Determine the (X, Y) coordinate at the center of the cell enclosing the given text.  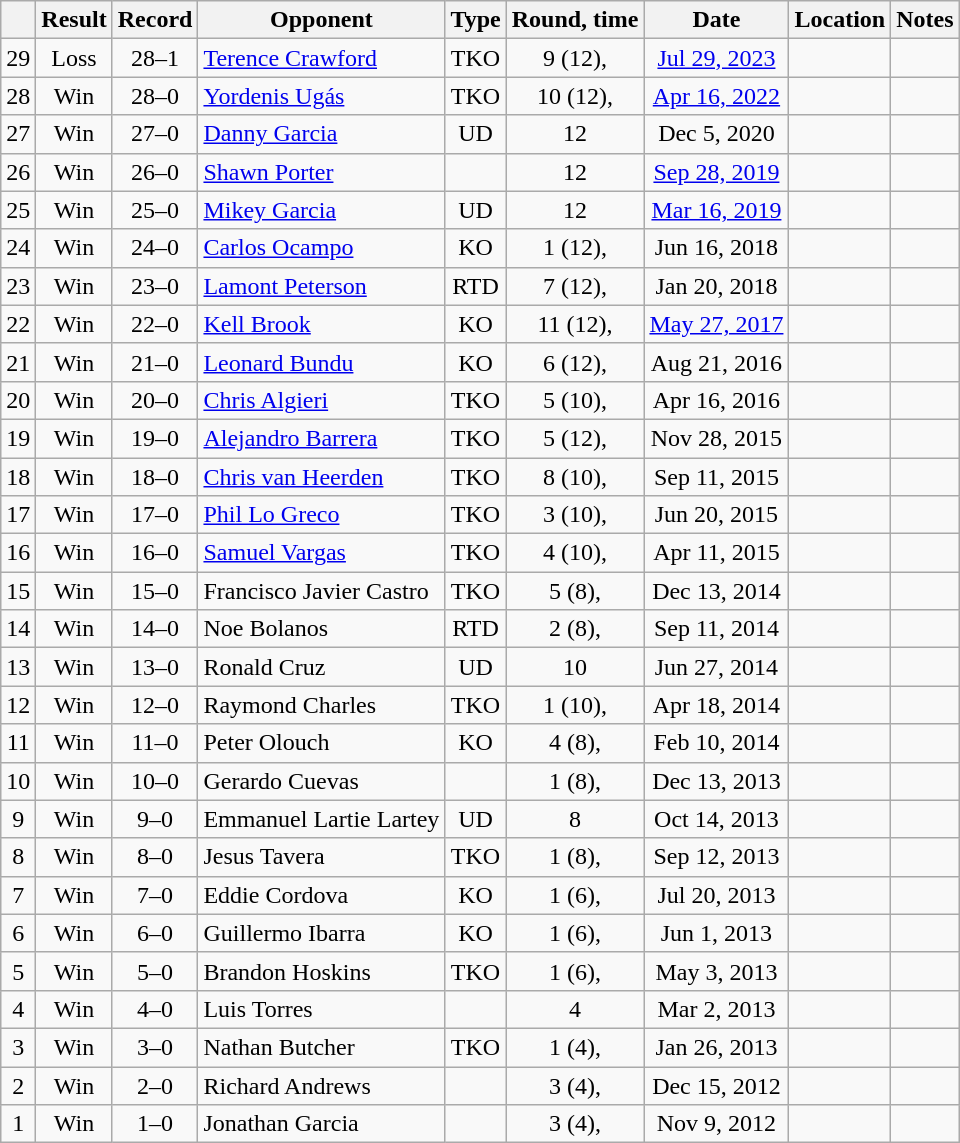
Jonathan Garcia (322, 1124)
Carlos Ocampo (322, 248)
Nathan Butcher (322, 1047)
28 (18, 96)
2 (8), (575, 629)
5 (10), (575, 400)
14 (18, 629)
1 (18, 1124)
19–0 (155, 438)
Eddie Cordova (322, 895)
22 (18, 324)
12–0 (155, 705)
8–0 (155, 857)
Apr 18, 2014 (716, 705)
Dec 5, 2020 (716, 134)
Chris Algieri (322, 400)
Record (155, 20)
9 (12), (575, 58)
Jun 27, 2014 (716, 667)
22–0 (155, 324)
Opponent (322, 20)
8 (10), (575, 477)
Brandon Hoskins (322, 971)
24 (18, 248)
Kell Brook (322, 324)
Phil Lo Greco (322, 515)
3–0 (155, 1047)
Sep 12, 2013 (716, 857)
Apr 16, 2016 (716, 400)
3 (10), (575, 515)
Peter Olouch (322, 743)
4–0 (155, 1009)
11–0 (155, 743)
Notes (925, 20)
Danny Garcia (322, 134)
Nov 9, 2012 (716, 1124)
Mar 16, 2019 (716, 210)
Oct 14, 2013 (716, 819)
10 (12), (575, 96)
Lamont Peterson (322, 286)
2–0 (155, 1085)
14–0 (155, 629)
3 (18, 1047)
Date (716, 20)
25–0 (155, 210)
Ronald Cruz (322, 667)
7 (18, 895)
23–0 (155, 286)
16 (18, 553)
May 27, 2017 (716, 324)
Sep 28, 2019 (716, 172)
Jun 1, 2013 (716, 933)
Jun 16, 2018 (716, 248)
Guillermo Ibarra (322, 933)
13 (18, 667)
9 (18, 819)
17 (18, 515)
Sep 11, 2015 (716, 477)
Sep 11, 2014 (716, 629)
Mikey Garcia (322, 210)
26 (18, 172)
1–0 (155, 1124)
Jesus Tavera (322, 857)
4 (10), (575, 553)
Apr 16, 2022 (716, 96)
Samuel Vargas (322, 553)
Jul 29, 2023 (716, 58)
Terence Crawford (322, 58)
27–0 (155, 134)
28–0 (155, 96)
6 (18, 933)
Result (74, 20)
5 (18, 971)
20 (18, 400)
29 (18, 58)
5 (8), (575, 591)
21–0 (155, 362)
6–0 (155, 933)
26–0 (155, 172)
Dec 15, 2012 (716, 1085)
7 (12), (575, 286)
Chris van Heerden (322, 477)
Aug 21, 2016 (716, 362)
5–0 (155, 971)
Dec 13, 2013 (716, 781)
18 (18, 477)
Feb 10, 2014 (716, 743)
May 3, 2013 (716, 971)
7–0 (155, 895)
1 (12), (575, 248)
Leonard Bundu (322, 362)
15–0 (155, 591)
28–1 (155, 58)
Yordenis Ugás (322, 96)
9–0 (155, 819)
23 (18, 286)
24–0 (155, 248)
Location (840, 20)
Loss (74, 58)
Emmanuel Lartie Lartey (322, 819)
25 (18, 210)
13–0 (155, 667)
5 (12), (575, 438)
1 (4), (575, 1047)
Raymond Charles (322, 705)
Mar 2, 2013 (716, 1009)
Jan 26, 2013 (716, 1047)
Alejandro Barrera (322, 438)
11 (12), (575, 324)
Round, time (575, 20)
Shawn Porter (322, 172)
19 (18, 438)
15 (18, 591)
Jul 20, 2013 (716, 895)
Noe Bolanos (322, 629)
6 (12), (575, 362)
27 (18, 134)
2 (18, 1085)
Type (476, 20)
1 (10), (575, 705)
Nov 28, 2015 (716, 438)
Apr 11, 2015 (716, 553)
Jun 20, 2015 (716, 515)
11 (18, 743)
Francisco Javier Castro (322, 591)
4 (8), (575, 743)
16–0 (155, 553)
21 (18, 362)
Jan 20, 2018 (716, 286)
Dec 13, 2014 (716, 591)
Luis Torres (322, 1009)
10–0 (155, 781)
Richard Andrews (322, 1085)
20–0 (155, 400)
17–0 (155, 515)
Gerardo Cuevas (322, 781)
18–0 (155, 477)
